For the text-containing cell, return its midpoint in [X, Y] coordinate format. 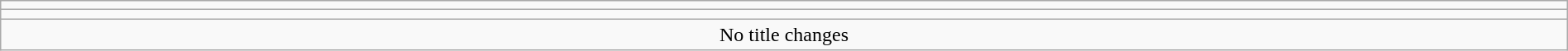
No title changes [784, 35]
